Return (X, Y) of the center of cell containing provided text 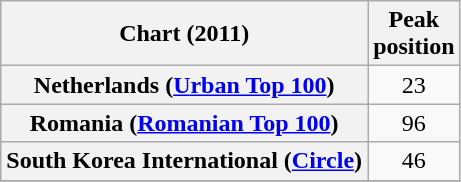
Romania (Romanian Top 100) (184, 123)
23 (414, 85)
96 (414, 123)
Netherlands (Urban Top 100) (184, 85)
South Korea International (Circle) (184, 161)
46 (414, 161)
Peakposition (414, 34)
Chart (2011) (184, 34)
